Search for the cell housing the specified text and yield its (x, y) center coordinate. 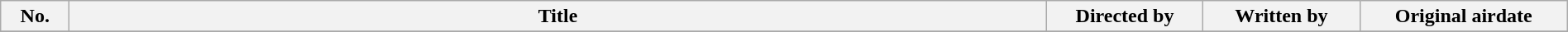
No. (35, 16)
Original airdate (1464, 16)
Directed by (1125, 16)
Title (557, 16)
Written by (1282, 16)
